Find where the given text appears and provide that cell's center as [X, Y] coordinate. 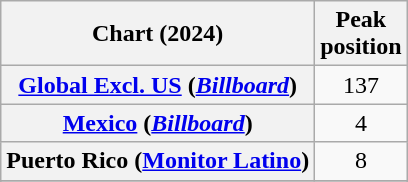
8 [361, 161]
Mexico (Billboard) [158, 123]
4 [361, 123]
Peakposition [361, 34]
Global Excl. US (Billboard) [158, 85]
137 [361, 85]
Puerto Rico (Monitor Latino) [158, 161]
Chart (2024) [158, 34]
